Pinpoint the cell where the given text exists, returning its (X, Y) midpoint coordinate. 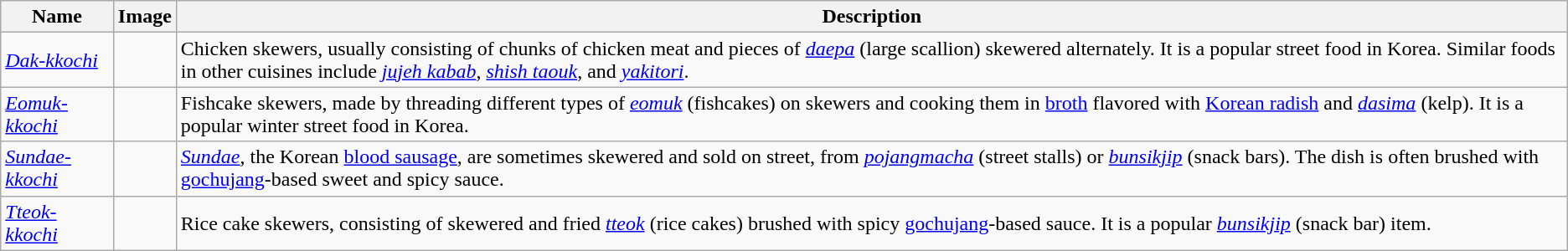
Tteok-kkochi (57, 223)
Image (144, 17)
Eomuk-kkochi (57, 114)
Dak-kkochi (57, 60)
Sundae-kkochi (57, 169)
Description (871, 17)
Name (57, 17)
